Detect which cell encompasses the target text, then output its (X, Y) center coordinate. 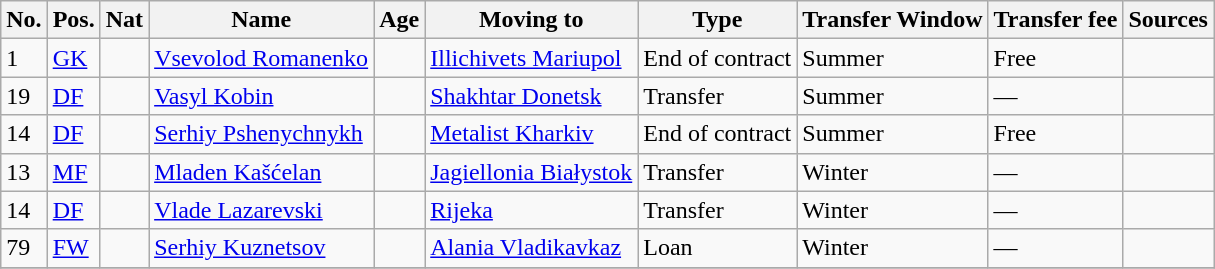
19 (24, 96)
Sources (1168, 20)
Illichivets Mariupol (532, 58)
MF (74, 172)
Rijeka (532, 210)
Loan (718, 248)
Nat (124, 20)
Moving to (532, 20)
Pos. (74, 20)
Shakhtar Donetsk (532, 96)
Vasyl Kobin (262, 96)
No. (24, 20)
Metalist Kharkiv (532, 134)
Jagiellonia Białystok (532, 172)
Serhiy Kuznetsov (262, 248)
FW (74, 248)
Age (400, 20)
GK (74, 58)
Alania Vladikavkaz (532, 248)
Type (718, 20)
Name (262, 20)
1 (24, 58)
79 (24, 248)
13 (24, 172)
Vlade Lazarevski (262, 210)
Mladen Kašćelan (262, 172)
Serhiy Pshenychnykh (262, 134)
Transfer Window (892, 20)
Vsevolod Romanenko (262, 58)
Transfer fee (1056, 20)
